Provide the [X, Y] coordinate of the cell's center where the given text is located.  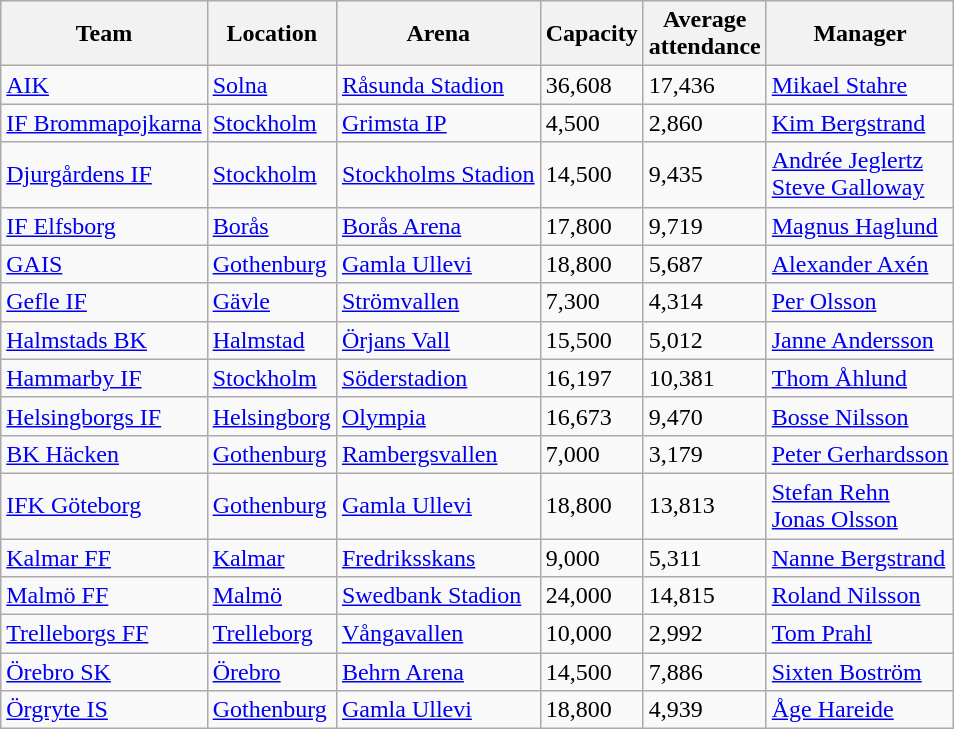
9,435 [704, 174]
Swedbank Stadion [438, 596]
Kim Bergstrand [860, 123]
Trelleborg [272, 634]
BK Häcken [104, 454]
Åge Hareide [860, 710]
Kalmar FF [104, 557]
Nanne Bergstrand [860, 557]
IFK Göteborg [104, 506]
9,719 [704, 226]
Borås [272, 226]
Averageattendance [704, 34]
Capacity [592, 34]
Halmstads BK [104, 340]
Sixten Boström [860, 672]
Andrée Jeglertz Steve Galloway [860, 174]
Djurgårdens IF [104, 174]
24,000 [592, 596]
10,381 [704, 378]
Olympia [438, 416]
Trelleborgs FF [104, 634]
Fredriksskans [438, 557]
13,813 [704, 506]
Mikael Stahre [860, 85]
Bosse Nilsson [860, 416]
7,000 [592, 454]
Strömvallen [438, 302]
Örjans Vall [438, 340]
4,500 [592, 123]
4,939 [704, 710]
Örebro [272, 672]
GAIS [104, 264]
17,436 [704, 85]
Rambergsvallen [438, 454]
2,992 [704, 634]
Borås Arena [438, 226]
10,000 [592, 634]
Malmö [272, 596]
Manager [860, 34]
Örgryte IS [104, 710]
Tom Prahl [860, 634]
Thom Åhlund [860, 378]
Roland Nilsson [860, 596]
5,012 [704, 340]
Malmö FF [104, 596]
14,815 [704, 596]
Grimsta IP [438, 123]
2,860 [704, 123]
7,886 [704, 672]
Gefle IF [104, 302]
Vångavallen [438, 634]
Peter Gerhardsson [860, 454]
17,800 [592, 226]
Halmstad [272, 340]
9,470 [704, 416]
Gävle [272, 302]
9,000 [592, 557]
Alexander Axén [860, 264]
IF Elfsborg [104, 226]
7,300 [592, 302]
Stefan Rehn Jonas Olsson [860, 506]
15,500 [592, 340]
IF Brommapojkarna [104, 123]
4,314 [704, 302]
Behrn Arena [438, 672]
Söderstadion [438, 378]
16,197 [592, 378]
Kalmar [272, 557]
3,179 [704, 454]
Magnus Haglund [860, 226]
Helsingborgs IF [104, 416]
Arena [438, 34]
Per Olsson [860, 302]
Solna [272, 85]
Örebro SK [104, 672]
AIK [104, 85]
5,311 [704, 557]
Stockholms Stadion [438, 174]
Råsunda Stadion [438, 85]
Janne Andersson [860, 340]
5,687 [704, 264]
16,673 [592, 416]
Location [272, 34]
Hammarby IF [104, 378]
36,608 [592, 85]
Team [104, 34]
Helsingborg [272, 416]
